Find where the given text appears and provide that cell's center as [X, Y] coordinate. 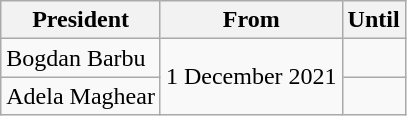
President [81, 20]
Until [374, 20]
1 December 2021 [251, 77]
Bogdan Barbu [81, 58]
From [251, 20]
Adela Maghear [81, 96]
